Pinpoint the cell where the given text exists, returning its [X, Y] midpoint coordinate. 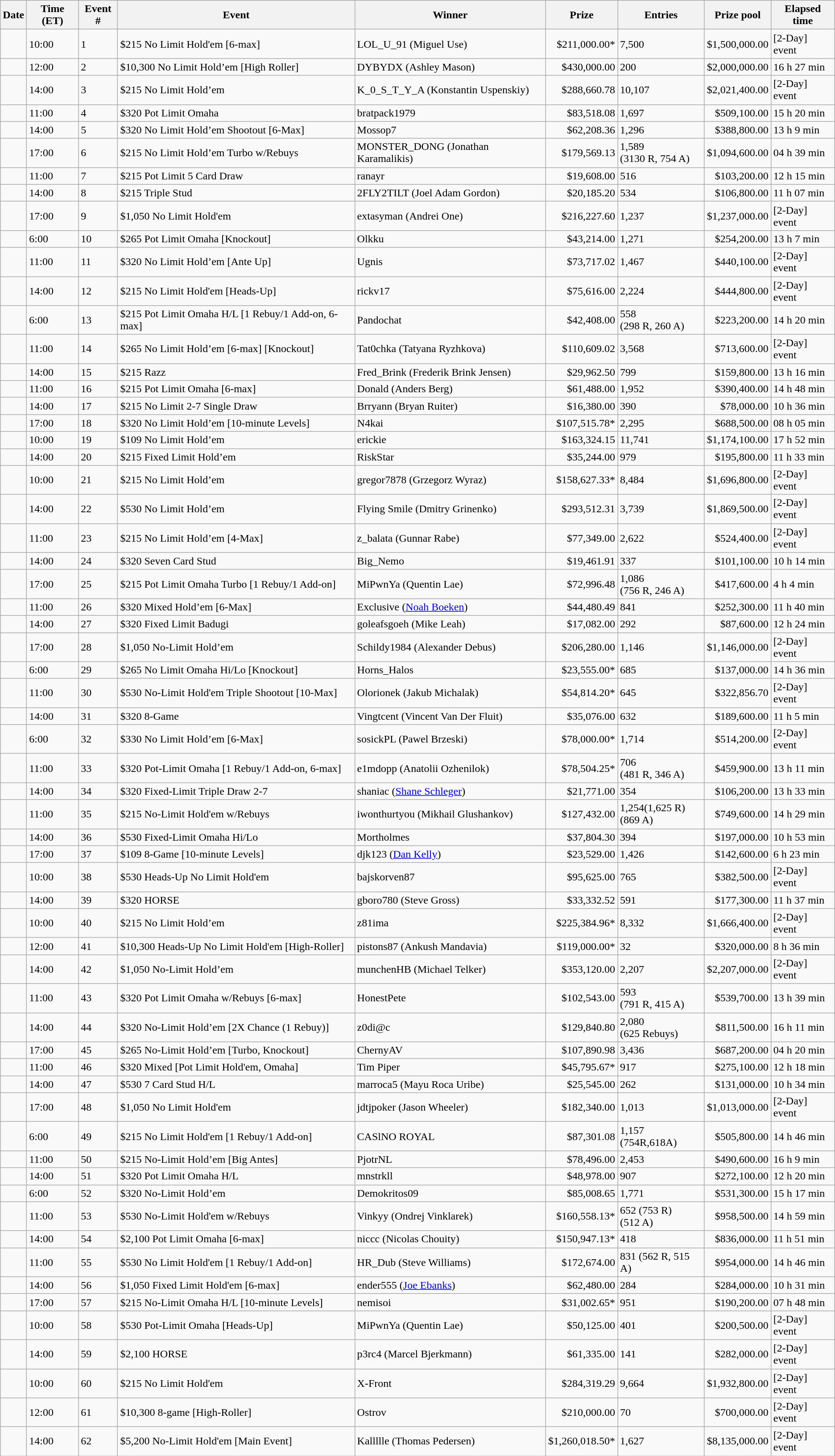
$1,260,018.50* [582, 1441]
$320 No Limit Hold’em [10-minute Levels] [236, 423]
04 h 39 min [803, 153]
ranayr [450, 176]
$35,244.00 [582, 457]
Date [13, 15]
$106,200.00 [738, 791]
2,207 [661, 969]
262 [661, 1084]
652 (753 R)(512 A) [661, 1216]
niccc (Nicolas Chouity) [450, 1239]
nemisoi [450, 1302]
$215 Pot Limit Omaha Turbo [1 Rebuy/1 Add-on] [236, 584]
$530 Fixed-Limit Omaha Hi/Lo [236, 837]
$77,349.00 [582, 538]
Horns_Halos [450, 670]
645 [661, 693]
$320 8-Game [236, 716]
$16,380.00 [582, 406]
15 h 20 min [803, 113]
14 h 48 min [803, 389]
6 [98, 153]
$61,488.00 [582, 389]
979 [661, 457]
10 [98, 239]
$129,840.80 [582, 1027]
$215 No-Limit Hold'em w/Rebuys [236, 814]
$45,795.67* [582, 1067]
Time (ET) [53, 15]
43 [98, 998]
$265 No Limit Omaha Hi/Lo [Knockout] [236, 670]
Olorionek (Jakub Michalak) [450, 693]
$197,000.00 [738, 837]
61 [98, 1413]
$215 No Limit Hold’em [4-Max] [236, 538]
22 [98, 509]
$215 Razz [236, 372]
52 [98, 1193]
13 h 16 min [803, 372]
10 h 34 min [803, 1084]
$1,500,000.00 [738, 44]
11,741 [661, 440]
$150,947.13* [582, 1239]
$50,125.00 [582, 1325]
$215 Pot Limit Omaha [6-max] [236, 389]
$320 HORSE [236, 900]
Kallllle (Thomas Pedersen) [450, 1441]
951 [661, 1302]
6 h 23 min [803, 854]
200 [661, 67]
24 [98, 561]
$322,856.70 [738, 693]
$459,900.00 [738, 768]
DYBYDX (Ashley Mason) [450, 67]
$215 Pot Limit Omaha H/L [1 Rebuy/1 Add-on, 6-max] [236, 320]
$31,002.65* [582, 1302]
$265 Pot Limit Omaha [Knockout] [236, 239]
1,237 [661, 216]
10 h 36 min [803, 406]
11 h 5 min [803, 716]
X-Front [450, 1383]
1,714 [661, 739]
60 [98, 1383]
munchenHB (Michael Telker) [450, 969]
19 [98, 440]
$320 Pot Limit Omaha H/L [236, 1176]
$73,717.02 [582, 261]
18 [98, 423]
1,589(3130 R, 754 A) [661, 153]
RiskStar [450, 457]
27 [98, 624]
$29,962.50 [582, 372]
$72,996.48 [582, 584]
$200,500.00 [738, 1325]
$163,324.15 [582, 440]
gregor7878 (Grzegorz Wyraz) [450, 480]
$320 Fixed-Limit Triple Draw 2-7 [236, 791]
$189,600.00 [738, 716]
Big_Nemo [450, 561]
$958,500.00 [738, 1216]
$215 No Limit Hold’em Turbo w/Rebuys [236, 153]
z_balata (Gunnar Rabe) [450, 538]
$101,100.00 [738, 561]
558(298 R, 260 A) [661, 320]
1,467 [661, 261]
354 [661, 791]
516 [661, 176]
$172,674.00 [582, 1262]
16 h 11 min [803, 1027]
$1,094,600.00 [738, 153]
$119,000.00* [582, 946]
$215 No Limit Hold'em [236, 1383]
390 [661, 406]
$19,608.00 [582, 176]
$1,932,800.00 [738, 1383]
21 [98, 480]
08 h 05 min [803, 423]
$320 No Limit Hold’em Shootout [6-Max] [236, 130]
$700,000.00 [738, 1413]
2 [98, 67]
$33,332.52 [582, 900]
Event [236, 15]
Donald (Anders Berg) [450, 389]
bajskorven87 [450, 877]
31 [98, 716]
10 h 31 min [803, 1285]
$749,600.00 [738, 814]
04 h 20 min [803, 1050]
$530 7 Card Stud H/L [236, 1084]
$127,432.00 [582, 814]
12 h 18 min [803, 1067]
07 h 48 min [803, 1302]
$353,120.00 [582, 969]
HR_Dub (Steve Williams) [450, 1262]
extasyman (Andrei One) [450, 216]
Olkku [450, 239]
$25,545.00 [582, 1084]
$87,600.00 [738, 624]
$19,461.91 [582, 561]
Mortholmes [450, 837]
$320 Seven Card Stud [236, 561]
10,107 [661, 90]
$275,100.00 [738, 1067]
$142,600.00 [738, 854]
48 [98, 1108]
p3rc4 (Marcel Bjerkmann) [450, 1354]
$2,000,000.00 [738, 67]
$103,200.00 [738, 176]
11 h 33 min [803, 457]
LOL_U_91 (Miguel Use) [450, 44]
$110,609.02 [582, 349]
685 [661, 670]
8 [98, 193]
rickv17 [450, 291]
13 h 39 min [803, 998]
$687,200.00 [738, 1050]
16 h 27 min [803, 67]
$320 Fixed Limit Badugi [236, 624]
$539,700.00 [738, 998]
59 [98, 1354]
12 h 20 min [803, 1176]
1,296 [661, 130]
$17,082.00 [582, 624]
23 [98, 538]
$62,208.36 [582, 130]
$215 No-Limit Omaha H/L [10-minute Levels] [236, 1302]
13 [98, 320]
$1,174,100.00 [738, 440]
$179,569.13 [582, 153]
33 [98, 768]
50 [98, 1159]
$158,627.33* [582, 480]
12 h 15 min [803, 176]
40 [98, 923]
ender555 (Joe Ebanks) [450, 1285]
z81ima [450, 923]
8 h 36 min [803, 946]
$530 No Limit Hold’em [236, 509]
7 [98, 176]
sosickPL (Pawel Brzeski) [450, 739]
$54,814.20* [582, 693]
Tim Piper [450, 1067]
1,013 [661, 1108]
$1,050 Fixed Limit Hold'em [6-max] [236, 1285]
534 [661, 193]
$190,200.00 [738, 1302]
55 [98, 1262]
3 [98, 90]
Prize pool [738, 15]
$514,200.00 [738, 739]
917 [661, 1067]
$713,600.00 [738, 349]
16 h 9 min [803, 1159]
1 [98, 44]
$1,869,500.00 [738, 509]
1,697 [661, 113]
$2,021,400.00 [738, 90]
z0di@c [450, 1027]
593(791 R, 415 A) [661, 998]
394 [661, 837]
1,157(754R,618A) [661, 1136]
56 [98, 1285]
1,146 [661, 647]
15 h 17 min [803, 1193]
$206,280.00 [582, 647]
2,453 [661, 1159]
45 [98, 1050]
$252,300.00 [738, 607]
bratpack1979 [450, 113]
1,426 [661, 854]
$44,480.49 [582, 607]
29 [98, 670]
$5,200 No-Limit Hold'em [Main Event] [236, 1441]
$444,800.00 [738, 291]
$388,800.00 [738, 130]
K_0_S_T_Y_A (Konstantin Uspenskiy) [450, 90]
$182,340.00 [582, 1108]
goleafsgoeh (Mike Leah) [450, 624]
$102,543.00 [582, 998]
$320 No-Limit Hold’em [2X Chance (1 Rebuy)] [236, 1027]
$320 Mixed Hold’em [6-Max] [236, 607]
831 (562 R, 515 A) [661, 1262]
401 [661, 1325]
44 [98, 1027]
$95,625.00 [582, 877]
$524,400.00 [738, 538]
$330 No Limit Hold’em [6-Max] [236, 739]
53 [98, 1216]
$75,616.00 [582, 291]
1,771 [661, 1193]
841 [661, 607]
Elapsed time [803, 15]
337 [661, 561]
$265 No Limit Hold’em [6-max] [Knockout] [236, 349]
11 [98, 261]
iwonthurtyou (Mikhail Glushankov) [450, 814]
1,086(756 R, 246 A) [661, 584]
marroca5 (Mayu Roca Uribe) [450, 1084]
4 [98, 113]
Exclusive (Noah Boeken) [450, 607]
36 [98, 837]
284 [661, 1285]
14 h 36 min [803, 670]
$37,804.30 [582, 837]
$223,200.00 [738, 320]
17 h 52 min [803, 440]
39 [98, 900]
41 [98, 946]
$440,100.00 [738, 261]
$85,008.65 [582, 1193]
Event # [98, 15]
Tat0chka (Tatyana Ryzhkova) [450, 349]
$688,500.00 [738, 423]
11 h 37 min [803, 900]
591 [661, 900]
13 h 11 min [803, 768]
$225,384.96* [582, 923]
2,295 [661, 423]
$21,771.00 [582, 791]
54 [98, 1239]
$43,214.00 [582, 239]
$215 No-Limit Hold’em [Big Antes] [236, 1159]
765 [661, 877]
$10,300 Heads-Up No Limit Hold'em [High-Roller] [236, 946]
$530 Pot-Limit Omaha [Heads-Up] [236, 1325]
Vinkyy (Ondrej Vinklarek) [450, 1216]
$284,319.29 [582, 1383]
292 [661, 624]
$42,408.00 [582, 320]
14 h 20 min [803, 320]
$390,400.00 [738, 389]
3,568 [661, 349]
8,332 [661, 923]
$210,000.00 [582, 1413]
1,627 [661, 1441]
Brryann (Bryan Ruiter) [450, 406]
$78,000.00* [582, 739]
$293,512.31 [582, 509]
$215 No Limit Hold'em [Heads-Up] [236, 291]
9 [98, 216]
9,664 [661, 1383]
$177,300.00 [738, 900]
$48,978.00 [582, 1176]
Schildy1984 (Alexander Debus) [450, 647]
$78,496.00 [582, 1159]
37 [98, 854]
13 h 7 min [803, 239]
HonestPete [450, 998]
ChernyAV [450, 1050]
$215 Triple Stud [236, 193]
$159,800.00 [738, 372]
$284,000.00 [738, 1285]
17 [98, 406]
2,224 [661, 291]
10 h 14 min [803, 561]
14 [98, 349]
14 h 29 min [803, 814]
5 [98, 130]
$2,100 HORSE [236, 1354]
$1,146,000.00 [738, 647]
PjotrNL [450, 1159]
62 [98, 1441]
$62,480.00 [582, 1285]
pistons87 (Ankush Mandavia) [450, 946]
$131,000.00 [738, 1084]
$509,100.00 [738, 113]
$78,504.25* [582, 768]
632 [661, 716]
25 [98, 584]
$811,500.00 [738, 1027]
13 h 9 min [803, 130]
70 [661, 1413]
7,500 [661, 44]
418 [661, 1239]
$320 Pot-Limit Omaha [1 Rebuy/1 Add-on, 6-max] [236, 768]
$10,300 8-game [High-Roller] [236, 1413]
57 [98, 1302]
$2,100 Pot Limit Omaha [6-max] [236, 1239]
$836,000.00 [738, 1239]
$320 Pot Limit Omaha w/Rebuys [6-max] [236, 998]
$1,013,000.00 [738, 1108]
Ostrov [450, 1413]
$1,666,400.00 [738, 923]
$23,529.00 [582, 854]
$1,237,000.00 [738, 216]
38 [98, 877]
$530 No Limit Hold'em [1 Rebuy/1 Add-on] [236, 1262]
1,271 [661, 239]
10 h 53 min [803, 837]
1,952 [661, 389]
$106,800.00 [738, 193]
$265 No-Limit Hold’em [Turbo, Knockout] [236, 1050]
MONSTER_DONG (Jonathan Karamalikis) [450, 153]
16 [98, 389]
2FLY2TILT (Joel Adam Gordon) [450, 193]
Demokritos09 [450, 1193]
14 h 59 min [803, 1216]
15 [98, 372]
907 [661, 1176]
42 [98, 969]
$195,800.00 [738, 457]
Mossop7 [450, 130]
$215 No Limit Hold'em [1 Rebuy/1 Add-on] [236, 1136]
$1,696,800.00 [738, 480]
$320,000.00 [738, 946]
Vingtcent (Vincent Van Der Fluit) [450, 716]
$35,076.00 [582, 716]
$215 Pot Limit 5 Card Draw [236, 176]
8,484 [661, 480]
N4kai [450, 423]
141 [661, 1354]
$382,500.00 [738, 877]
djk123 (Dan Kelly) [450, 854]
46 [98, 1067]
$137,000.00 [738, 670]
$254,200.00 [738, 239]
$288,660.78 [582, 90]
35 [98, 814]
$320 No Limit Hold’em [Ante Up] [236, 261]
$107,515.78* [582, 423]
2,080(625 Rebuys) [661, 1027]
$10,300 No Limit Hold’em [High Roller] [236, 67]
20 [98, 457]
706(481 R, 346 A) [661, 768]
$20,185.20 [582, 193]
jdtjpoker (Jason Wheeler) [450, 1108]
Entries [661, 15]
$23,555.00* [582, 670]
Winner [450, 15]
12 h 24 min [803, 624]
$2,207,000.00 [738, 969]
$505,800.00 [738, 1136]
13 h 33 min [803, 791]
3,739 [661, 509]
Flying Smile (Dmitry Grinenko) [450, 509]
$272,100.00 [738, 1176]
$160,558.13* [582, 1216]
30 [98, 693]
$83,518.08 [582, 113]
26 [98, 607]
$215 No Limit Hold'em [6-max] [236, 44]
Ugnis [450, 261]
4 h 4 min [803, 584]
$530 No-Limit Hold'em w/Rebuys [236, 1216]
$211,000.00* [582, 44]
$216,227.60 [582, 216]
$109 8-Game [10-minute Levels] [236, 854]
$320 No-Limit Hold’em [236, 1193]
Pandochat [450, 320]
$215 No Limit 2-7 Single Draw [236, 406]
Prize [582, 15]
11 h 51 min [803, 1239]
$215 Fixed Limit Hold’em [236, 457]
11 h 07 min [803, 193]
shaniac (Shane Schleger) [450, 791]
$109 No Limit Hold’em [236, 440]
$282,000.00 [738, 1354]
$530 No-Limit Hold'em Triple Shootout [10-Max] [236, 693]
erickie [450, 440]
$530 Heads-Up No Limit Hold'em [236, 877]
58 [98, 1325]
Fred_Brink (Frederik Brink Jensen) [450, 372]
$531,300.00 [738, 1193]
47 [98, 1084]
1,254(1,625 R)(869 A) [661, 814]
$320 Pot Limit Omaha [236, 113]
51 [98, 1176]
34 [98, 791]
$320 Mixed [Pot Limit Hold'em, Omaha] [236, 1067]
2,622 [661, 538]
$107,890.98 [582, 1050]
$87,301.08 [582, 1136]
3,436 [661, 1050]
799 [661, 372]
mnstrkll [450, 1176]
11 h 40 min [803, 607]
$61,335.00 [582, 1354]
$78,000.00 [738, 406]
$430,000.00 [582, 67]
$490,600.00 [738, 1159]
e1mdopp (Anatolii Ozhenilok) [450, 768]
$954,000.00 [738, 1262]
gboro780 (Steve Gross) [450, 900]
49 [98, 1136]
28 [98, 647]
$417,600.00 [738, 584]
CASlNO ROYAL [450, 1136]
$8,135,000.00 [738, 1441]
12 [98, 291]
